Scan for the cell matching the given text and deliver its [x, y] coordinate at center. 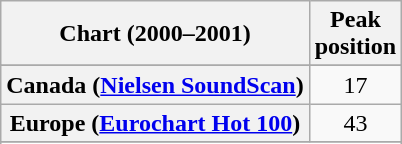
43 [355, 123]
Chart (2000–2001) [155, 34]
17 [355, 85]
Peakposition [355, 34]
Europe (Eurochart Hot 100) [155, 123]
Canada (Nielsen SoundScan) [155, 85]
